Detect which cell encompasses the target text, then output its [x, y] center coordinate. 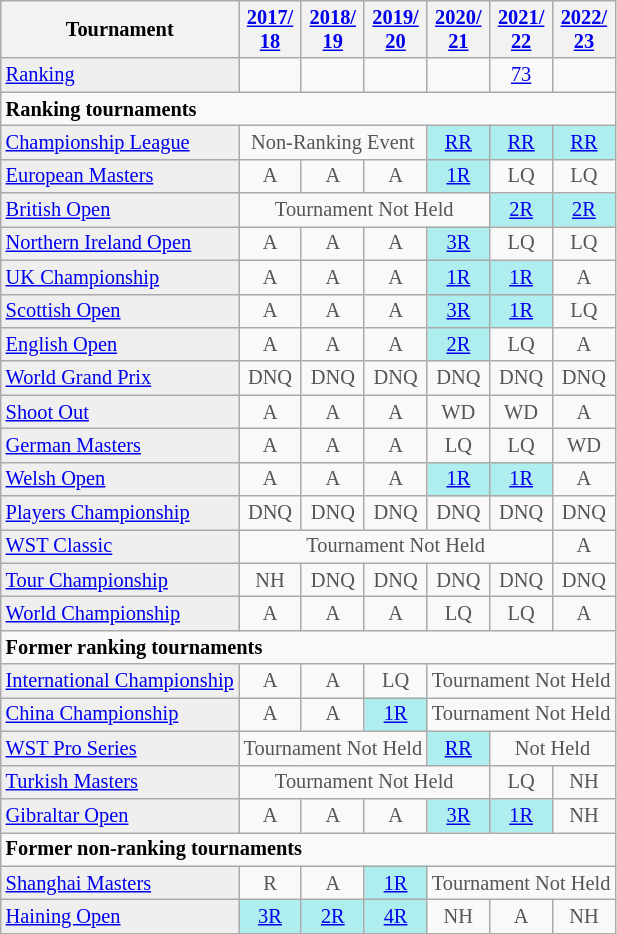
World Grand Prix [120, 378]
China Championship [120, 714]
Shanghai Masters [120, 883]
2021/22 [522, 29]
Ranking tournaments [308, 109]
Tour Championship [120, 580]
Former ranking tournaments [308, 647]
2018/19 [332, 29]
Northern Ireland Open [120, 243]
Not Held [553, 748]
Ranking [120, 75]
4R [396, 916]
Players Championship [120, 513]
Former non-ranking tournaments [308, 849]
European Masters [120, 176]
British Open [120, 210]
Scottish Open [120, 311]
Tournament [120, 29]
Turkish Masters [120, 782]
Gibraltar Open [120, 815]
Welsh Open [120, 479]
2019/20 [396, 29]
73 [522, 75]
German Masters [120, 445]
R [270, 883]
2020/21 [458, 29]
Championship League [120, 142]
2017/18 [270, 29]
UK Championship [120, 277]
Non-Ranking Event [333, 142]
International Championship [120, 681]
English Open [120, 344]
WST Pro Series [120, 748]
Haining Open [120, 916]
Shoot Out [120, 412]
2022/23 [584, 29]
World Championship [120, 613]
WST Classic [120, 546]
